Pinpoint the cell where the given text exists, returning its [x, y] midpoint coordinate. 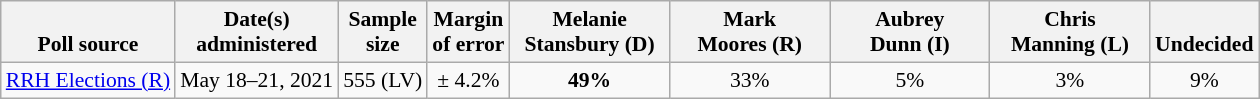
33% [750, 80]
Poll source [88, 32]
Samplesize [382, 32]
3% [1070, 80]
9% [1204, 80]
May 18–21, 2021 [256, 80]
Undecided [1204, 32]
Date(s)administered [256, 32]
49% [590, 80]
ChrisManning (L) [1070, 32]
555 (LV) [382, 80]
MelanieStansbury (D) [590, 32]
Marginof error [468, 32]
AubreyDunn (I) [910, 32]
MarkMoores (R) [750, 32]
± 4.2% [468, 80]
RRH Elections (R) [88, 80]
5% [910, 80]
